Provide the (X, Y) coordinate of the cell's center where the given text is located.  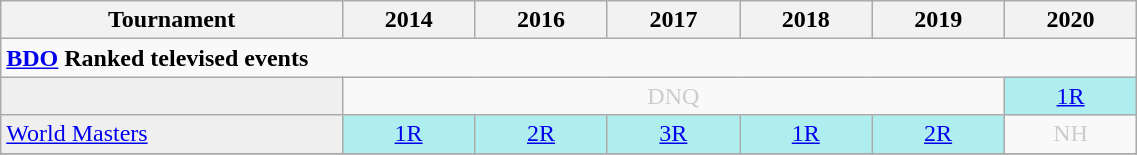
3R (673, 134)
NH (1070, 134)
Tournament (172, 20)
2020 (1070, 20)
2016 (541, 20)
World Masters (172, 134)
2019 (938, 20)
BDO Ranked televised events (569, 58)
2018 (806, 20)
2014 (408, 20)
DNQ (673, 96)
2017 (673, 20)
